Detect which cell encompasses the target text, then output its [x, y] center coordinate. 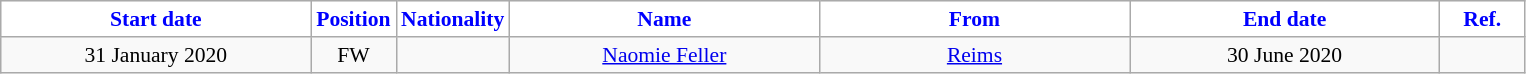
Name [664, 19]
From [974, 19]
Naomie Feller [664, 55]
Position [354, 19]
30 June 2020 [1285, 55]
Nationality [452, 19]
FW [354, 55]
Start date [156, 19]
31 January 2020 [156, 55]
Ref. [1482, 19]
End date [1285, 19]
Reims [974, 55]
